Extract the [x, y] coordinate from the center of the cell holding the provided text.  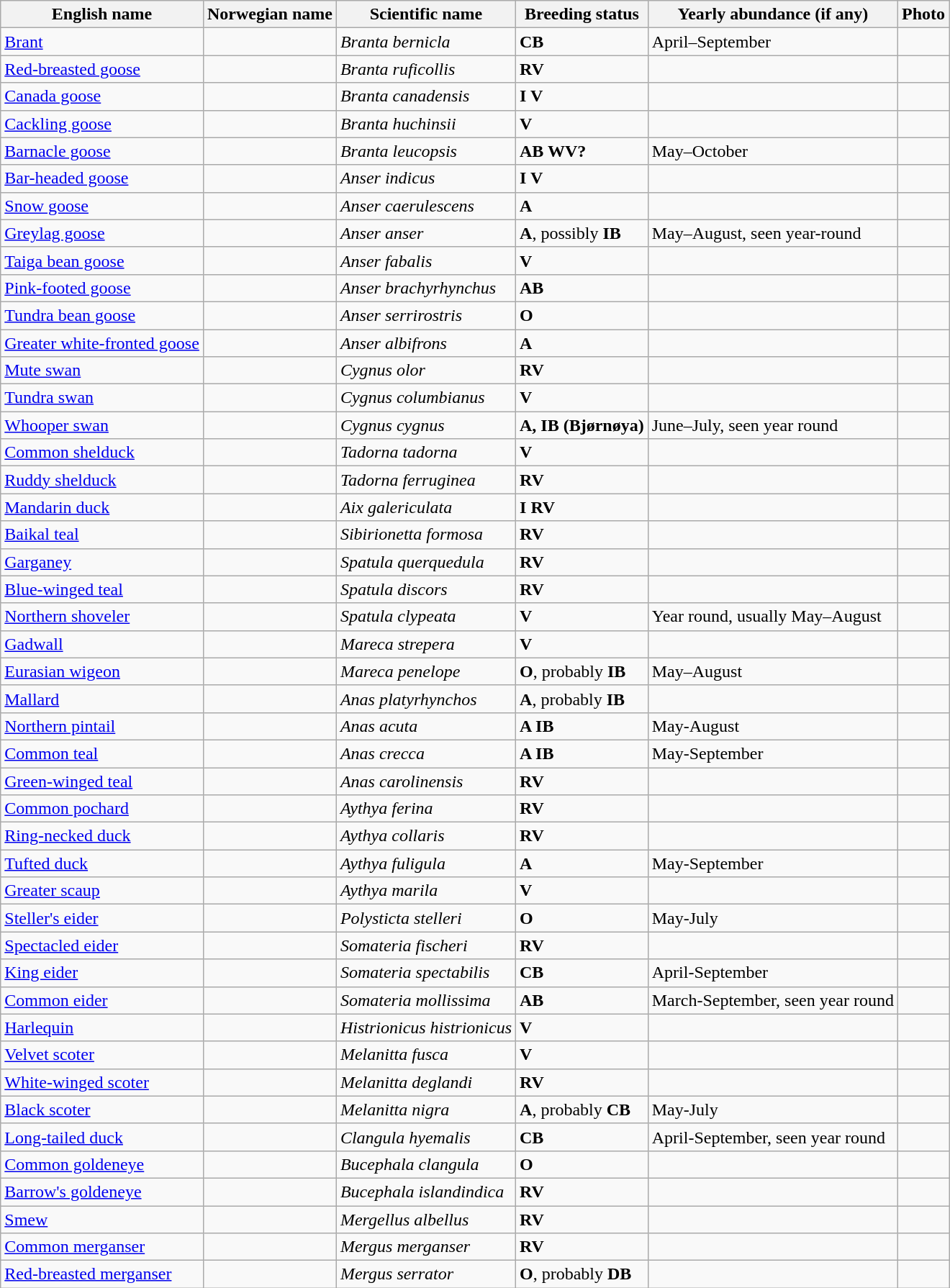
Greater scaup [102, 891]
April-September [773, 973]
Branta huchinsii [426, 124]
Mergellus albellus [426, 1220]
Brant [102, 42]
Blue-winged teal [102, 589]
Aythya marila [426, 891]
Taiga bean goose [102, 260]
Branta canadensis [426, 96]
Mallard [102, 699]
Somateria mollissima [426, 1000]
Histrionicus histrionicus [426, 1028]
Greylag goose [102, 233]
Anas carolinensis [426, 781]
Cackling goose [102, 124]
Aythya collaris [426, 836]
Aythya ferina [426, 809]
Common shelduck [102, 453]
Yearly abundance (if any) [773, 14]
Common pochard [102, 809]
Anser albifrons [426, 343]
May–August [773, 671]
Spectacled eider [102, 945]
Red-breasted goose [102, 69]
Barnacle goose [102, 151]
Tufted duck [102, 863]
Clangula hyemalis [426, 1137]
Branta bernicla [426, 42]
AB WV? [582, 151]
Baikal teal [102, 535]
Eurasian wigeon [102, 671]
A, probably IB [582, 699]
Green-winged teal [102, 781]
Cygnus olor [426, 371]
Polysticta stelleri [426, 918]
Branta leucopsis [426, 151]
Mergus merganser [426, 1247]
Canada goose [102, 96]
May-August [773, 726]
Northern pintail [102, 726]
Mareca strepera [426, 644]
Common merganser [102, 1247]
Mandarin duck [102, 507]
April-September, seen year round [773, 1137]
March-September, seen year round [773, 1000]
Year round, usually May–August [773, 617]
Cygnus columbianus [426, 398]
Anser brachyrhynchus [426, 288]
Aix galericulata [426, 507]
Bar-headed goose [102, 178]
Common teal [102, 753]
Anas acuta [426, 726]
Tundra bean goose [102, 315]
Norwegian name [269, 14]
Steller's eider [102, 918]
Common goldeneye [102, 1164]
Melanitta fusca [426, 1055]
Somateria spectabilis [426, 973]
Anser anser [426, 233]
Black scoter [102, 1110]
Garganey [102, 562]
Somateria fischeri [426, 945]
A, IB (Bjørnøya) [582, 425]
English name [102, 14]
Velvet scoter [102, 1055]
May–October [773, 151]
King eider [102, 973]
Smew [102, 1220]
Common eider [102, 1000]
Whooper swan [102, 425]
Melanitta nigra [426, 1110]
Ruddy shelduck [102, 480]
White-winged scoter [102, 1082]
I RV [582, 507]
Bucephala islandindica [426, 1192]
Tadorna tadorna [426, 453]
Mergus serrator [426, 1274]
Aythya fuligula [426, 863]
Breeding status [582, 14]
Mute swan [102, 371]
Anser fabalis [426, 260]
June–July, seen year round [773, 425]
Tundra swan [102, 398]
O, probably DB [582, 1274]
Scientific name [426, 14]
Harlequin [102, 1028]
Long-tailed duck [102, 1137]
A, possibly IB [582, 233]
Cygnus cygnus [426, 425]
Red-breasted merganser [102, 1274]
Branta ruficollis [426, 69]
Bucephala clangula [426, 1164]
Ring-necked duck [102, 836]
Anser serrirostris [426, 315]
Photo [924, 14]
Snow goose [102, 206]
A, probably CB [582, 1110]
Anas crecca [426, 753]
O, probably IB [582, 671]
Pink-footed goose [102, 288]
Spatula discors [426, 589]
Mareca penelope [426, 671]
Greater white-fronted goose [102, 343]
Anas platyrhynchos [426, 699]
Melanitta deglandi [426, 1082]
Northern shoveler [102, 617]
May–August, seen year-round [773, 233]
Spatula clypeata [426, 617]
Anser caerulescens [426, 206]
Tadorna ferruginea [426, 480]
Sibirionetta formosa [426, 535]
Barrow's goldeneye [102, 1192]
Anser indicus [426, 178]
Spatula querquedula [426, 562]
April–September [773, 42]
Gadwall [102, 644]
